Determine the (x, y) coordinate at the center of the cell enclosing the given text.  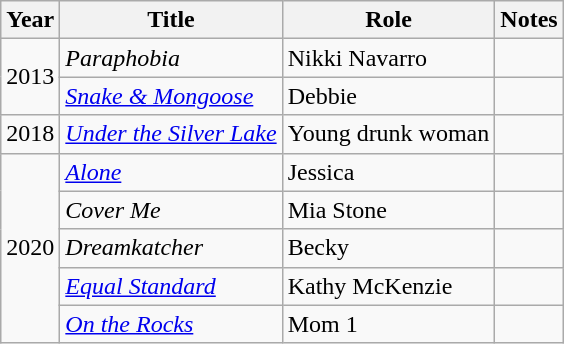
Equal Standard (171, 286)
Paraphobia (171, 58)
Mom 1 (388, 324)
2020 (30, 248)
Young drunk woman (388, 134)
Role (388, 20)
Alone (171, 172)
Dreamkatcher (171, 248)
Snake & Mongoose (171, 96)
2018 (30, 134)
Jessica (388, 172)
Under the Silver Lake (171, 134)
Cover Me (171, 210)
Kathy McKenzie (388, 286)
Debbie (388, 96)
Notes (529, 20)
Becky (388, 248)
Title (171, 20)
Nikki Navarro (388, 58)
Year (30, 20)
Mia Stone (388, 210)
On the Rocks (171, 324)
2013 (30, 77)
